Scan for the cell matching the given text and deliver its [x, y] coordinate at center. 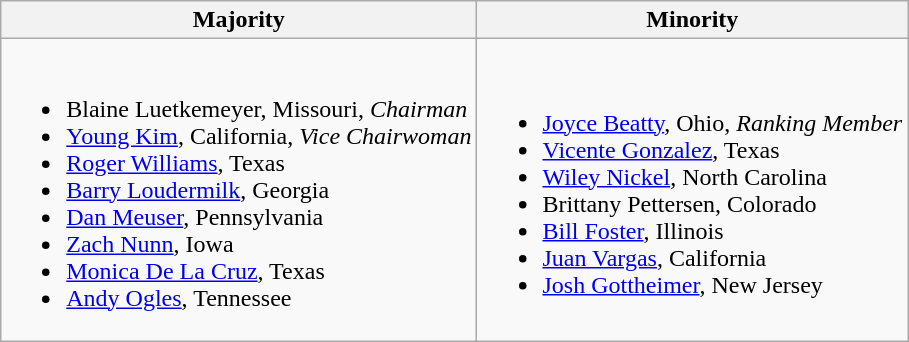
Majority [239, 20]
Minority [692, 20]
